Pinpoint the cell where the given text exists, returning its (X, Y) midpoint coordinate. 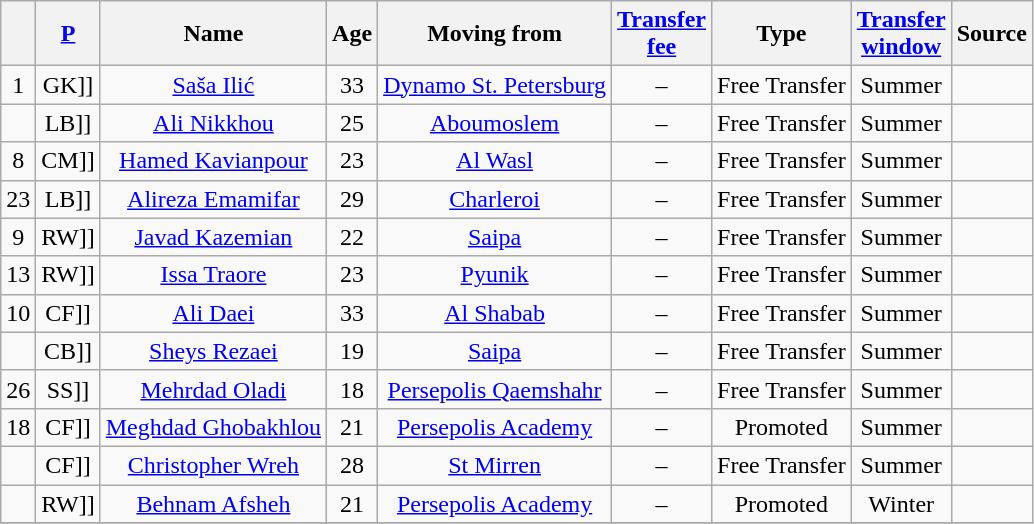
9 (18, 237)
Sheys Rezaei (213, 351)
Ali Nikkhou (213, 123)
Behnam Afsheh (213, 503)
Al Wasl (495, 161)
8 (18, 161)
Winter (901, 503)
Source (992, 34)
Charleroi (495, 199)
SS]] (68, 389)
Mehrdad Oladi (213, 389)
Hamed Kavianpour (213, 161)
CB]] (68, 351)
Al Shabab (495, 313)
Moving from (495, 34)
Saša Ilić (213, 85)
Issa Traore (213, 275)
10 (18, 313)
28 (352, 465)
Javad Kazemian (213, 237)
Meghdad Ghobakhlou (213, 427)
Transferfee (662, 34)
Alireza Emamifar (213, 199)
Ali Daei (213, 313)
Age (352, 34)
1 (18, 85)
19 (352, 351)
Transferwindow (901, 34)
25 (352, 123)
Pyunik (495, 275)
13 (18, 275)
Christopher Wreh (213, 465)
Dynamo St. Petersburg (495, 85)
Name (213, 34)
22 (352, 237)
St Mirren (495, 465)
Persepolis Qaemshahr (495, 389)
GK]] (68, 85)
CM]] (68, 161)
P (68, 34)
26 (18, 389)
29 (352, 199)
Aboumoslem (495, 123)
Type (782, 34)
